Locate the cell with the specified text and output its (x, y) center coordinate. 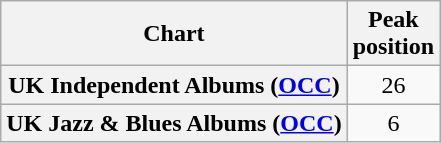
UK Independent Albums (OCC) (174, 85)
26 (393, 85)
UK Jazz & Blues Albums (OCC) (174, 123)
Peakposition (393, 34)
6 (393, 123)
Chart (174, 34)
